Locate the cell with the specified text and output its (x, y) center coordinate. 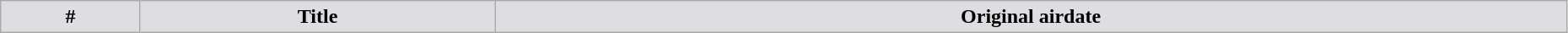
Original airdate (1031, 17)
# (71, 17)
Title (317, 17)
